Search for the cell housing the specified text and yield its (x, y) center coordinate. 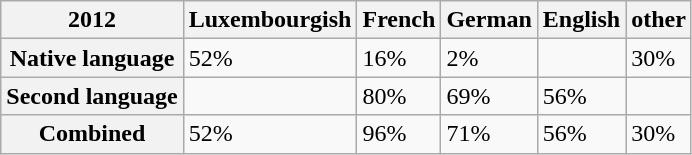
English (581, 20)
Second language (92, 96)
69% (489, 96)
other (659, 20)
Combined (92, 134)
96% (399, 134)
German (489, 20)
71% (489, 134)
80% (399, 96)
French (399, 20)
2012 (92, 20)
16% (399, 58)
Luxembourgish (270, 20)
Native language (92, 58)
2% (489, 58)
